Extract the [X, Y] coordinate from the center of the cell holding the provided text.  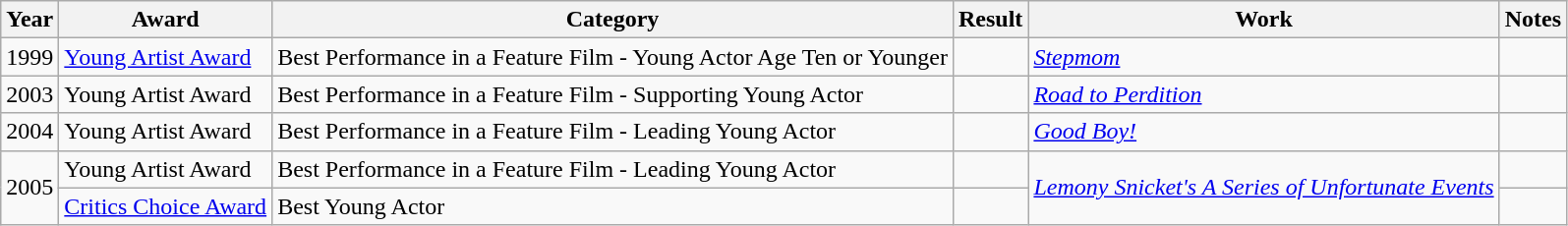
1999 [29, 57]
Award [165, 20]
2005 [29, 188]
Work [1264, 20]
Stepmom [1264, 57]
Result [990, 20]
Critics Choice Award [165, 206]
Road to Perdition [1264, 94]
Good Boy! [1264, 132]
Year [29, 20]
Category [613, 20]
2003 [29, 94]
2004 [29, 132]
Best Performance in a Feature Film - Supporting Young Actor [613, 94]
Best Performance in a Feature Film - Young Actor Age Ten or Younger [613, 57]
Lemony Snicket's A Series of Unfortunate Events [1264, 188]
Notes [1533, 20]
Best Young Actor [613, 206]
